Pinpoint the cell where the given text exists, returning its (x, y) midpoint coordinate. 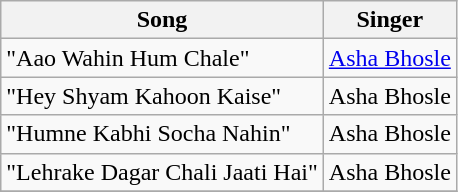
"Humne Kabhi Socha Nahin" (162, 134)
"Aao Wahin Hum Chale" (162, 58)
"Lehrake Dagar Chali Jaati Hai" (162, 172)
"Hey Shyam Kahoon Kaise" (162, 96)
Singer (390, 20)
Song (162, 20)
